For the text-containing cell, return its midpoint in (X, Y) coordinate format. 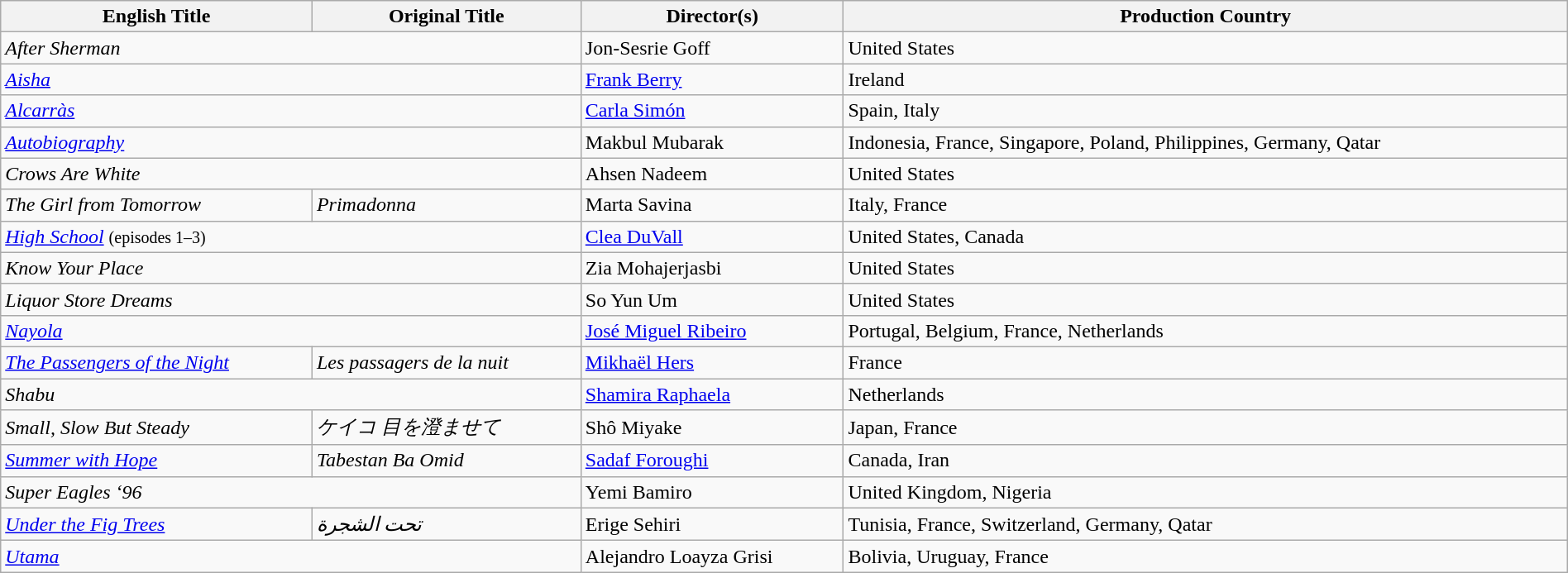
Les passagers de la nuit (447, 362)
Utama (291, 556)
Netherlands (1206, 394)
Sadaf Foroughi (712, 461)
Nayola (291, 331)
Shô Miyake (712, 428)
Original Title (447, 17)
Liquor Store Dreams (291, 299)
Aisha (291, 79)
Director(s) (712, 17)
The Passengers of the Night (157, 362)
Super Eagles ‘96 (291, 492)
Shabu (291, 394)
After Sherman (291, 48)
Primadonna (447, 205)
Production Country (1206, 17)
The Girl from Tomorrow (157, 205)
Italy, France (1206, 205)
Yemi Bamiro (712, 492)
Frank Berry (712, 79)
Carla Simón (712, 111)
Marta Savina (712, 205)
تحت الشجرة (447, 524)
United Kingdom, Nigeria (1206, 492)
English Title (157, 17)
Zia Mohajerjasbi (712, 268)
Tabestan Ba Omid (447, 461)
Jon-Sesrie Goff (712, 48)
So Yun Um (712, 299)
United States, Canada (1206, 236)
Indonesia, France, Singapore, Poland, Philippines, Germany, Qatar (1206, 142)
Bolivia, Uruguay, France (1206, 556)
Spain, Italy (1206, 111)
Small, Slow But Steady (157, 428)
Portugal, Belgium, France, Netherlands (1206, 331)
Autobiography (291, 142)
José Miguel Ribeiro (712, 331)
Ireland (1206, 79)
Alcarràs (291, 111)
Japan, France (1206, 428)
Tunisia, France, Switzerland, Germany, Qatar (1206, 524)
Know Your Place (291, 268)
Shamira Raphaela (712, 394)
Mikhaël Hers (712, 362)
Makbul Mubarak (712, 142)
France (1206, 362)
High School (episodes 1–3) (291, 236)
Erige Sehiri (712, 524)
Under the Fig Trees (157, 524)
Canada, Iran (1206, 461)
Ahsen Nadeem (712, 174)
Crows Are White (291, 174)
Clea DuVall (712, 236)
Summer with Hope (157, 461)
Alejandro Loayza Grisi (712, 556)
ケイコ 目を澄ませて (447, 428)
